Locate the cell with the specified text and output its [X, Y] center coordinate. 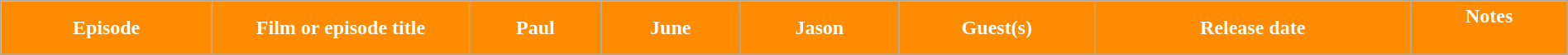
Jason [819, 28]
Paul [535, 28]
Film or episode title [341, 28]
Notes [1489, 28]
Guest(s) [997, 28]
Episode [107, 28]
June [670, 28]
Release date [1252, 28]
